Identify which cell holds the provided text, then report its (x, y) central coordinate. 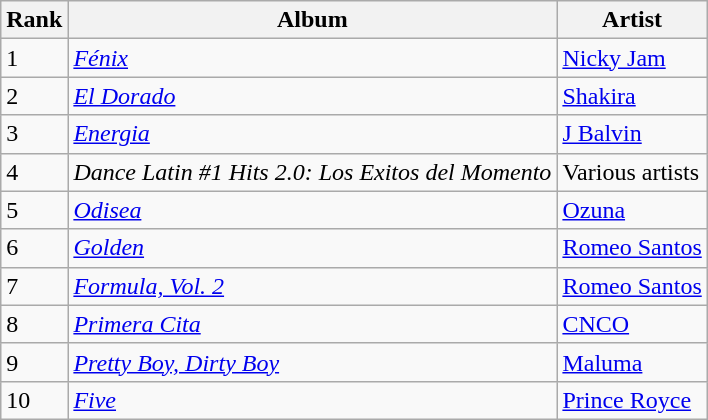
4 (34, 172)
Nicky Jam (632, 58)
Maluma (632, 362)
8 (34, 324)
5 (34, 210)
6 (34, 248)
Pretty Boy, Dirty Boy (312, 362)
Various artists (632, 172)
3 (34, 134)
Energia (312, 134)
Ozuna (632, 210)
Rank (34, 20)
Five (312, 400)
CNCO (632, 324)
9 (34, 362)
Prince Royce (632, 400)
7 (34, 286)
10 (34, 400)
1 (34, 58)
Primera Cita (312, 324)
Artist (632, 20)
2 (34, 96)
Formula, Vol. 2 (312, 286)
J Balvin (632, 134)
El Dorado (312, 96)
Dance Latin #1 Hits 2.0: Los Exitos del Momento (312, 172)
Shakira (632, 96)
Golden (312, 248)
Fénix (312, 58)
Odisea (312, 210)
Album (312, 20)
